Detect which cell encompasses the target text, then output its (x, y) center coordinate. 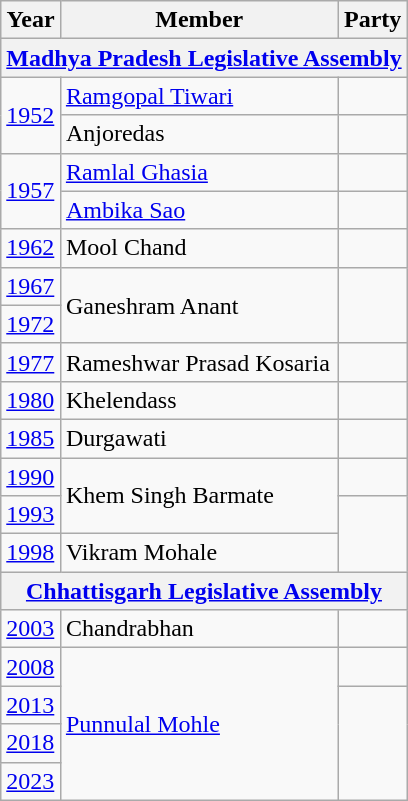
Chandrabhan (199, 629)
Vikram Mohale (199, 553)
1977 (31, 362)
1962 (31, 248)
2013 (31, 705)
2018 (31, 743)
Party (372, 20)
Chhattisgarh Legislative Assembly (204, 591)
1998 (31, 553)
Punnulal Mohle (199, 724)
Khelendass (199, 400)
Ambika Sao (199, 210)
Durgawati (199, 438)
Khem Singh Barmate (199, 496)
Year (31, 20)
1990 (31, 477)
1957 (31, 191)
Madhya Pradesh Legislative Assembly (204, 58)
1967 (31, 286)
Rameshwar Prasad Kosaria (199, 362)
Ganeshram Anant (199, 305)
1993 (31, 515)
2003 (31, 629)
1985 (31, 438)
Mool Chand (199, 248)
2023 (31, 781)
Ramlal Ghasia (199, 172)
Anjoredas (199, 134)
Member (199, 20)
1952 (31, 115)
Ramgopal Tiwari (199, 96)
1980 (31, 400)
2008 (31, 667)
1972 (31, 324)
